Identify which cell holds the provided text, then report its (X, Y) central coordinate. 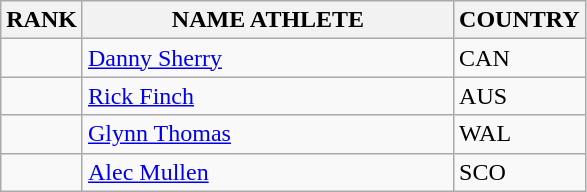
WAL (520, 134)
COUNTRY (520, 20)
SCO (520, 172)
AUS (520, 96)
Rick Finch (268, 96)
NAME ATHLETE (268, 20)
CAN (520, 58)
Glynn Thomas (268, 134)
Danny Sherry (268, 58)
Alec Mullen (268, 172)
RANK (42, 20)
